Pinpoint the cell where the given text exists, returning its [x, y] midpoint coordinate. 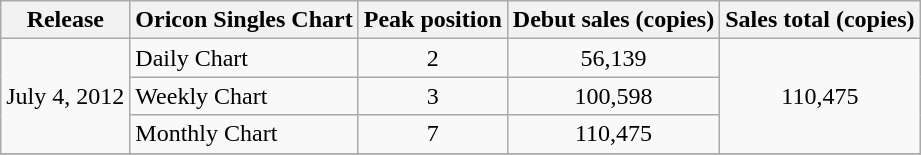
3 [432, 96]
Peak position [432, 20]
Release [66, 20]
July 4, 2012 [66, 96]
100,598 [613, 96]
56,139 [613, 58]
Weekly Chart [244, 96]
Debut sales (copies) [613, 20]
Monthly Chart [244, 134]
Daily Chart [244, 58]
Oricon Singles Chart [244, 20]
7 [432, 134]
2 [432, 58]
Sales total (copies) [820, 20]
